For the text-containing cell, return its midpoint in [x, y] coordinate format. 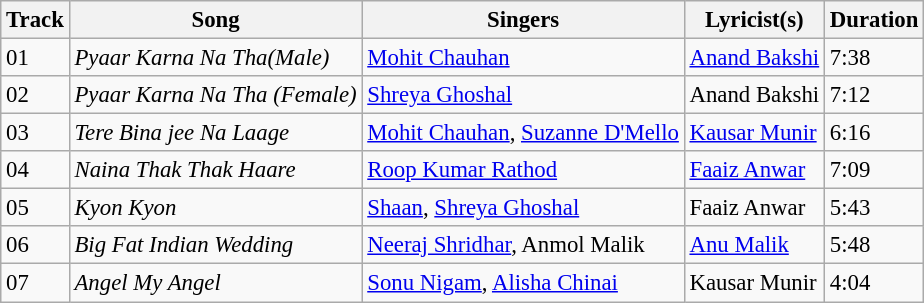
05 [35, 208]
Track [35, 20]
5:43 [874, 208]
04 [35, 170]
7:38 [874, 58]
Anu Malik [754, 245]
Neeraj Shridhar, Anmol Malik [523, 245]
06 [35, 245]
Naina Thak Thak Haare [216, 170]
Roop Kumar Rathod [523, 170]
5:48 [874, 245]
07 [35, 283]
Mohit Chauhan [523, 58]
Duration [874, 20]
Big Fat Indian Wedding [216, 245]
Singers [523, 20]
Kyon Kyon [216, 208]
Pyaar Karna Na Tha (Female) [216, 95]
Lyricist(s) [754, 20]
Angel My Angel [216, 283]
4:04 [874, 283]
Pyaar Karna Na Tha(Male) [216, 58]
02 [35, 95]
Sonu Nigam, Alisha Chinai [523, 283]
Shaan, Shreya Ghoshal [523, 208]
Mohit Chauhan, Suzanne D'Mello [523, 133]
6:16 [874, 133]
7:12 [874, 95]
Tere Bina jee Na Laage [216, 133]
7:09 [874, 170]
01 [35, 58]
Song [216, 20]
Shreya Ghoshal [523, 95]
03 [35, 133]
